Capture the cell that displays the provided text and extract its (X, Y) central coordinate. 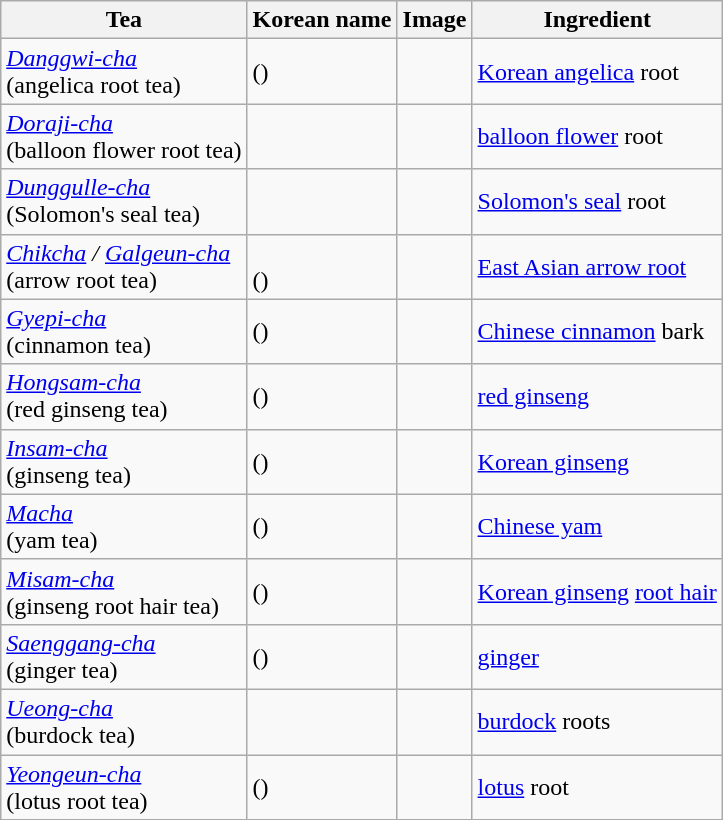
Solomon's seal root (597, 202)
Hongsam-cha(red ginseng tea) (124, 396)
Korean ginseng root hair (597, 592)
Macha(yam tea) (124, 526)
Image (434, 20)
Korean name (322, 20)
burdock roots (597, 722)
Saenggang-cha(ginger tea) (124, 656)
Misam-cha(ginseng root hair tea) (124, 592)
East Asian arrow root (597, 266)
Insam-cha(ginseng tea) (124, 462)
balloon flower root (597, 136)
Gyepi-cha(cinnamon tea) (124, 332)
Danggwi-cha(angelica root tea) (124, 72)
Ueong-cha(burdock tea) (124, 722)
Chinese cinnamon bark (597, 332)
Ingredient (597, 20)
Doraji-cha(balloon flower root tea) (124, 136)
ginger (597, 656)
Yeongeun-cha(lotus root tea) (124, 786)
Korean angelica root (597, 72)
Dunggulle-cha(Solomon's seal tea) (124, 202)
Chinese yam (597, 526)
Korean ginseng (597, 462)
Chikcha / Galgeun-cha(arrow root tea) (124, 266)
Tea (124, 20)
red ginseng (597, 396)
lotus root (597, 786)
